Pinpoint the cell where the given text exists, returning its [X, Y] midpoint coordinate. 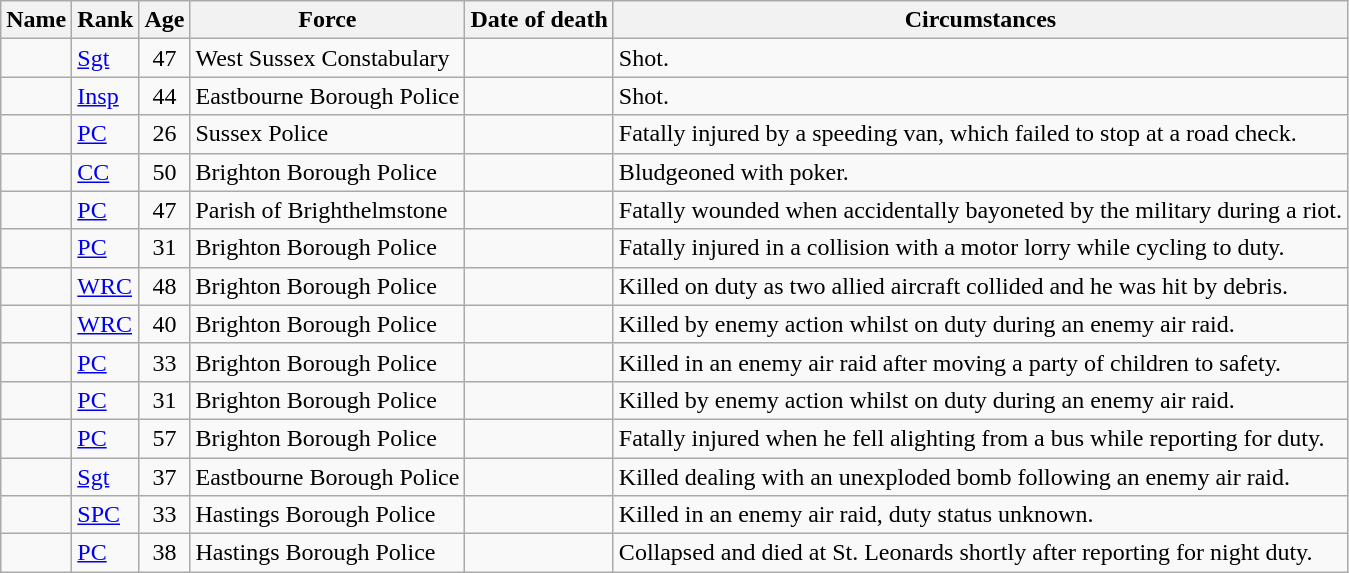
Force [328, 20]
Sussex Police [328, 134]
Killed in an enemy air raid after moving a party of children to safety. [980, 362]
Parish of Brighthelmstone [328, 210]
Killed in an enemy air raid, duty status unknown. [980, 515]
Circumstances [980, 20]
SPC [106, 515]
44 [164, 96]
Fatally injured in a collision with a motor lorry while cycling to duty. [980, 248]
Killed on duty as two allied aircraft collided and he was hit by debris. [980, 286]
Fatally injured by a speeding van, which failed to stop at a road check. [980, 134]
CC [106, 172]
48 [164, 286]
Killed dealing with an unexploded bomb following an enemy air raid. [980, 477]
Date of death [539, 20]
Fatally injured when he fell alighting from a bus while reporting for duty. [980, 438]
Bludgeoned with poker. [980, 172]
Fatally wounded when accidentally bayoneted by the military during a riot. [980, 210]
Name [36, 20]
26 [164, 134]
40 [164, 324]
Rank [106, 20]
West Sussex Constabulary [328, 58]
Collapsed and died at St. Leonards shortly after reporting for night duty. [980, 553]
Insp [106, 96]
37 [164, 477]
38 [164, 553]
50 [164, 172]
Age [164, 20]
57 [164, 438]
